Identify which cell holds the provided text, then report its (x, y) central coordinate. 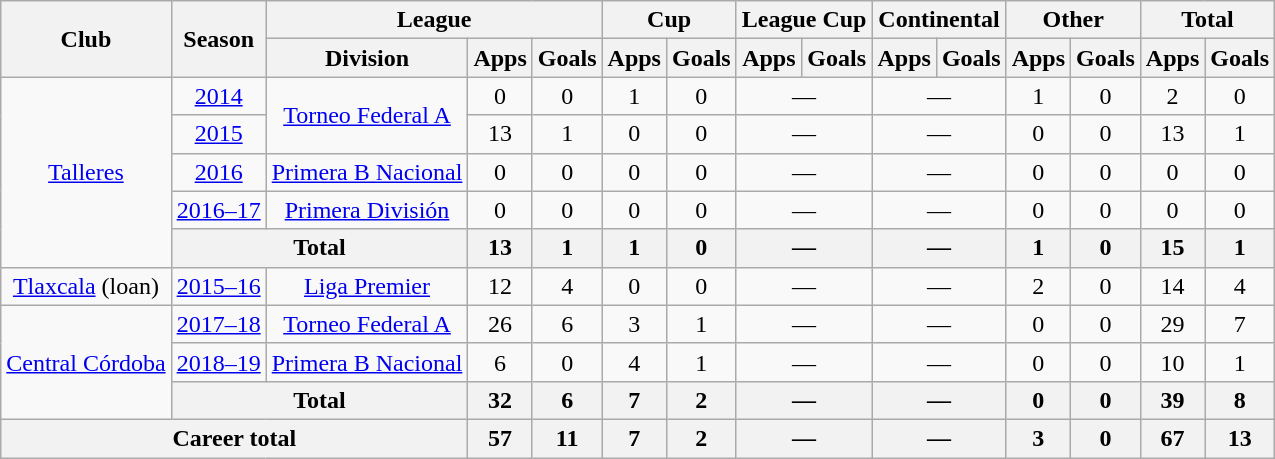
Central Córdoba (86, 362)
2017–18 (218, 324)
15 (1172, 248)
2016–17 (218, 210)
Season (218, 39)
14 (1172, 286)
26 (500, 324)
Talleres (86, 172)
67 (1172, 438)
32 (500, 400)
Career total (234, 438)
Cup (669, 20)
Other (1073, 20)
8 (1240, 400)
Primera División (367, 210)
57 (500, 438)
12 (500, 286)
2018–19 (218, 362)
Club (86, 39)
Division (367, 58)
2014 (218, 96)
2016 (218, 172)
29 (1172, 324)
League (434, 20)
Tlaxcala (loan) (86, 286)
Continental (939, 20)
2015–16 (218, 286)
39 (1172, 400)
11 (567, 438)
2015 (218, 134)
League Cup (804, 20)
Liga Premier (367, 286)
10 (1172, 362)
